Return the [X, Y] coordinate for the center point of the cell that contains the specified text.  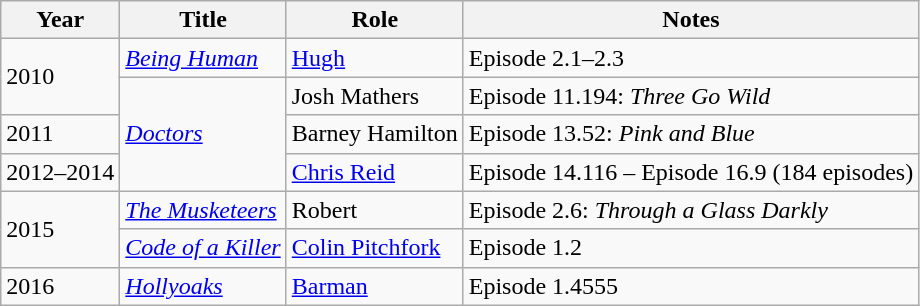
Robert [374, 210]
2011 [60, 134]
The Musketeers [203, 210]
Episode 1.4555 [690, 286]
Role [374, 20]
Episode 13.52: Pink and Blue [690, 134]
Episode 14.116 – Episode 16.9 (184 episodes) [690, 172]
Chris Reid [374, 172]
Year [60, 20]
Barman [374, 286]
2010 [60, 77]
Doctors [203, 134]
Colin Pitchfork [374, 248]
Barney Hamilton [374, 134]
Episode 2.1–2.3 [690, 58]
Episode 11.194: Three Go Wild [690, 96]
2016 [60, 286]
Hollyoaks [203, 286]
2012–2014 [60, 172]
Hugh [374, 58]
Josh Mathers [374, 96]
Notes [690, 20]
Episode 1.2 [690, 248]
Episode 2.6: Through a Glass Darkly [690, 210]
Title [203, 20]
Being Human [203, 58]
2015 [60, 229]
Code of a Killer [203, 248]
